Output the [X, Y] coordinate of the center of the cell containing the given text.  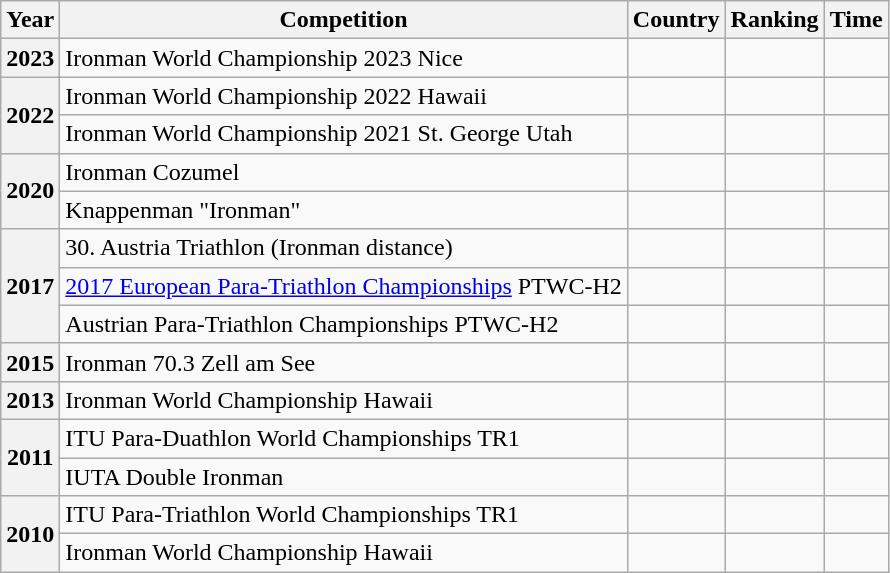
Ironman World Championship 2022 Hawaii [344, 96]
2011 [30, 457]
30. Austria Triathlon (Ironman distance) [344, 248]
2017 European Para-Triathlon Championships PTWC-H2 [344, 286]
Knappenman "Ironman" [344, 210]
Ironman Cozumel [344, 172]
Year [30, 20]
ITU Para-Duathlon World Championships TR1 [344, 438]
Competition [344, 20]
2010 [30, 534]
2023 [30, 58]
Time [856, 20]
2022 [30, 115]
2015 [30, 362]
2017 [30, 286]
Ironman World Championship 2021 St. George Utah [344, 134]
ITU Para-Triathlon World Championships TR1 [344, 515]
Ironman 70.3 Zell am See [344, 362]
Ranking [774, 20]
Ironman World Championship 2023 Nice [344, 58]
2020 [30, 191]
2013 [30, 400]
IUTA Double Ironman [344, 477]
Country [676, 20]
Austrian Para-Triathlon Championships PTWC-H2 [344, 324]
